Scan for the cell matching the given text and deliver its (X, Y) coordinate at center. 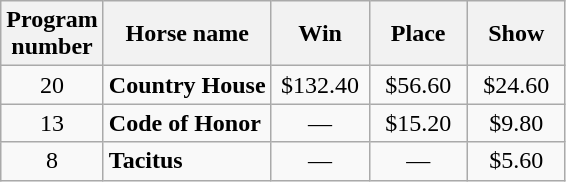
Horse name (187, 34)
$15.20 (418, 123)
$9.80 (516, 123)
Code of Honor (187, 123)
$56.60 (418, 85)
Win (320, 34)
$5.60 (516, 161)
8 (52, 161)
Programnumber (52, 34)
Country House (187, 85)
13 (52, 123)
Tacitus (187, 161)
Show (516, 34)
$132.40 (320, 85)
20 (52, 85)
Place (418, 34)
$24.60 (516, 85)
